Scan for the cell matching the given text and deliver its (x, y) coordinate at center. 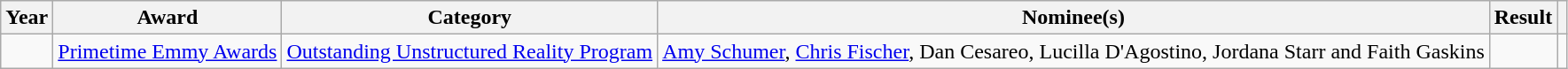
Amy Schumer, Chris Fischer, Dan Cesareo, Lucilla D'Agostino, Jordana Starr and Faith Gaskins (1074, 51)
Year (27, 18)
Award (168, 18)
Outstanding Unstructured Reality Program (470, 51)
Primetime Emmy Awards (168, 51)
Result (1523, 18)
Category (470, 18)
Nominee(s) (1074, 18)
